Pinpoint the cell where the given text exists, returning its (X, Y) midpoint coordinate. 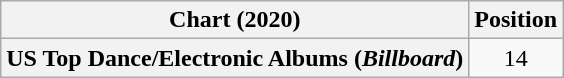
Chart (2020) (235, 20)
Position (516, 20)
14 (516, 58)
US Top Dance/Electronic Albums (Billboard) (235, 58)
